Identify which cell holds the provided text, then report its (X, Y) central coordinate. 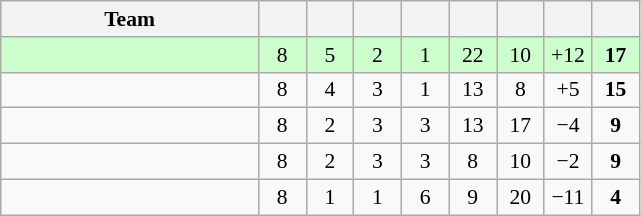
22 (473, 55)
5 (330, 55)
−2 (568, 162)
−11 (568, 197)
15 (616, 90)
Team (130, 19)
20 (520, 197)
+5 (568, 90)
6 (425, 197)
−4 (568, 126)
+12 (568, 55)
